From the cell containing the given text, extract its center point as (x, y) coordinate. 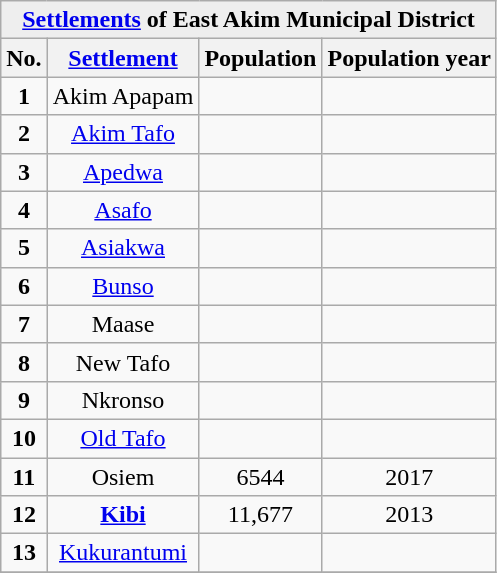
Osiem (123, 477)
6 (24, 286)
3 (24, 172)
10 (24, 438)
2017 (409, 477)
11,677 (260, 515)
4 (24, 210)
6544 (260, 477)
7 (24, 324)
8 (24, 362)
5 (24, 248)
Settlement (123, 58)
Akim Tafo (123, 134)
Population year (409, 58)
Asafo (123, 210)
Bunso (123, 286)
Old Tafo (123, 438)
No. (24, 58)
Kukurantumi (123, 553)
New Tafo (123, 362)
1 (24, 96)
9 (24, 400)
Settlements of East Akim Municipal District (249, 20)
12 (24, 515)
Kibi (123, 515)
2 (24, 134)
2013 (409, 515)
13 (24, 553)
11 (24, 477)
Akim Apapam (123, 96)
Population (260, 58)
Apedwa (123, 172)
Nkronso (123, 400)
Asiakwa (123, 248)
Maase (123, 324)
